Return the (X, Y) coordinate for the center point of the cell that contains the specified text.  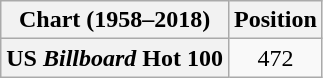
US Billboard Hot 100 (115, 58)
Position (276, 20)
472 (276, 58)
Chart (1958–2018) (115, 20)
